Return the (x, y) coordinate for the center point of the cell that contains the specified text.  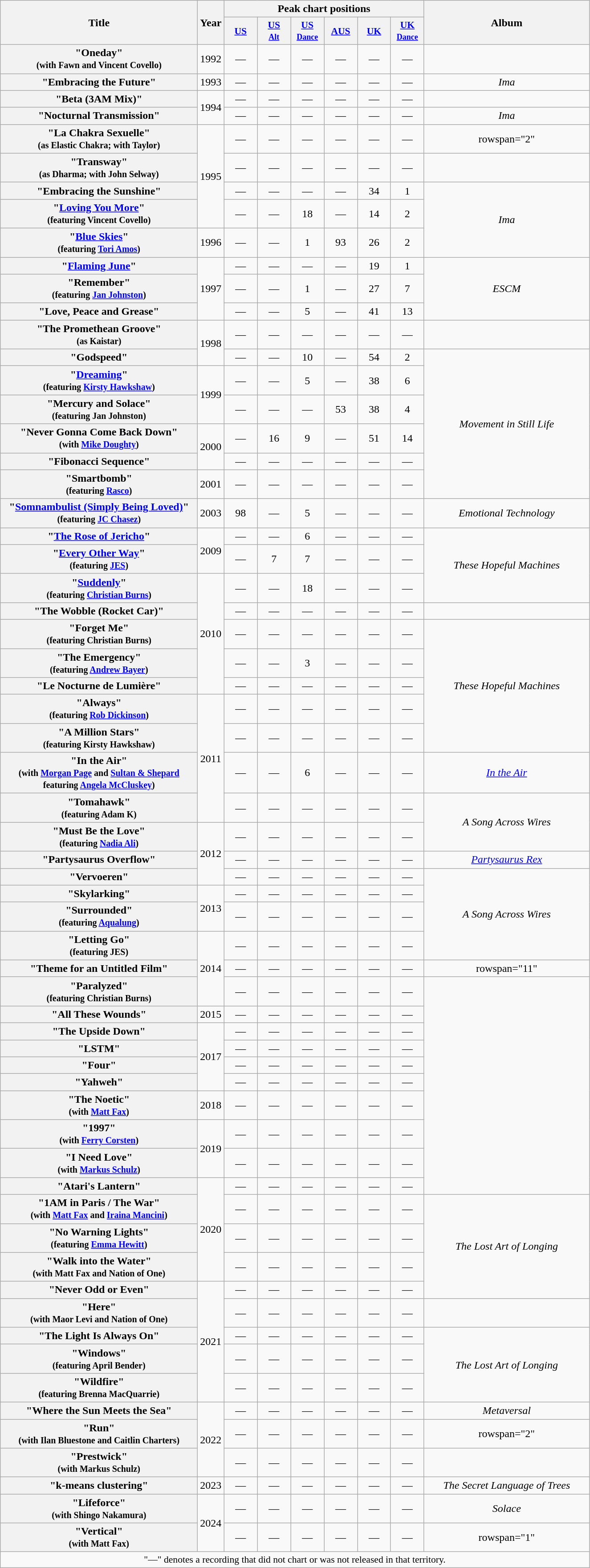
"Love, Peace and Grease" (99, 312)
"Godspeed" (99, 357)
"Nocturnal Transmission" (99, 116)
2020 (211, 1230)
53 (341, 410)
"Run" (with Ilan Bluestone and Caitlin Charters) (99, 1434)
1996 (211, 242)
2019 (211, 1149)
"Suddenly"(featuring Christian Burns) (99, 588)
"1AM in Paris / The War" (with Matt Fax and Iraina Mancini) (99, 1209)
2012 (211, 854)
"A Million Stars"(featuring Kirsty Hawkshaw) (99, 738)
13 (407, 312)
The Secret Language of Trees (507, 1486)
USAlt (274, 31)
"La Chakra Sexuelle"(as Elastic Chakra; with Taylor) (99, 139)
2024 (211, 1523)
10 (307, 357)
1995 (211, 176)
rowspan="1" (507, 1538)
In the Air (507, 773)
"Paralyzed"(featuring Christian Burns) (99, 991)
1997 (211, 288)
UKDance (407, 31)
1999 (211, 395)
Metaversal (507, 1410)
2011 (211, 759)
"Vertical" (with Matt Fax) (99, 1538)
"Walk into the Water" (with Matt Fax and Nation of One) (99, 1267)
"Flaming June" (99, 266)
51 (374, 438)
"Fibonacci Sequence" (99, 461)
"Smartbomb"(featuring Rasco) (99, 484)
1994 (211, 107)
"Four" (99, 1065)
4 (407, 410)
"Never Odd or Even" (99, 1290)
Partysaurus Rex (507, 860)
19 (374, 266)
"The Emergency"(featuring Andrew Bayer) (99, 662)
Peak chart positions (324, 9)
"Here" (with Maor Levi and Nation of One) (99, 1312)
3 (307, 662)
AUS (341, 31)
93 (341, 242)
2010 (211, 634)
"All These Wounds" (99, 1014)
"Windows" (featuring April Bender) (99, 1359)
"1997" (with Ferry Corsten) (99, 1134)
1992 (211, 59)
"Mercury and Solace"(featuring Jan Johnston) (99, 410)
2000 (211, 447)
"Forget Me"(featuring Christian Burns) (99, 634)
Year (211, 22)
26 (374, 242)
Emotional Technology (507, 513)
"Where the Sun Meets the Sea" (99, 1410)
"LSTM" (99, 1048)
"Atari's Lantern" (99, 1186)
"Lifeforce" (with Shingo Nakamura) (99, 1508)
"Every Other Way"(featuring JES) (99, 559)
"Letting Go"(featuring JES) (99, 946)
27 (374, 288)
"The Noetic" (with Matt Fax) (99, 1105)
"Beta (3AM Mix)" (99, 99)
"Somnambulist (Simply Being Loved)"(featuring JC Chasez) (99, 513)
2003 (211, 513)
"I Need Love" (with Markus Schulz) (99, 1163)
"Partysaurus Overflow" (99, 860)
2014 (211, 968)
"Surrounded"(featuring Aqualung) (99, 916)
2001 (211, 484)
"—" denotes a recording that did not chart or was not released in that territory. (295, 1560)
"Always"(featuring Rob Dickinson) (99, 709)
1998 (211, 343)
"The Rose of Jericho" (99, 536)
"Oneday"(with Fawn and Vincent Covello) (99, 59)
rowspan="11" (507, 968)
"Loving You More"(featuring Vincent Covello) (99, 214)
1993 (211, 82)
"In the Air"(with Morgan Page and Sultan & Shepard featuring Angela McCluskey) (99, 773)
"Blue Skies"(featuring Tori Amos) (99, 242)
"Skylarking" (99, 894)
41 (374, 312)
"The Light Is Always On" (99, 1336)
16 (274, 438)
2022 (211, 1439)
ESCM (507, 288)
Movement in Still Life (507, 424)
"Transway"(as Dharma; with John Selway) (99, 167)
9 (307, 438)
US (240, 31)
"Embracing the Future" (99, 82)
Solace (507, 1508)
"Must Be the Love"(featuring Nadia Ali) (99, 837)
USDance (307, 31)
2015 (211, 1014)
98 (240, 513)
Title (99, 22)
"k-means clustering" (99, 1486)
2023 (211, 1486)
34 (374, 191)
"Yahweh" (99, 1082)
"Le Nocturne de Lumière" (99, 686)
"Remember"(featuring Jan Johnston) (99, 288)
"Vervoeren" (99, 877)
54 (374, 357)
"Wildfire" (featuring Brenna MacQuarrie) (99, 1387)
"Prestwick" (with Markus Schulz) (99, 1463)
"The Upside Down" (99, 1031)
"The Wobble (Rocket Car)" (99, 611)
"The Promethean Groove"(as Kaistar) (99, 335)
"Dreaming"(featuring Kirsty Hawkshaw) (99, 380)
UK (374, 31)
2009 (211, 550)
"Embracing the Sunshine" (99, 191)
"No Warning Lights" (featuring Emma Hewitt) (99, 1238)
2021 (211, 1342)
"Never Gonna Come Back Down"(with Mike Doughty) (99, 438)
"Theme for an Untitled Film" (99, 968)
2017 (211, 1056)
Album (507, 22)
2013 (211, 908)
2018 (211, 1105)
"Tomahawk"(featuring Adam K) (99, 808)
